Determine the (x, y) coordinate at the center of the cell enclosing the given text.  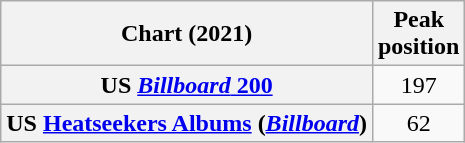
US Billboard 200 (187, 85)
197 (418, 85)
US Heatseekers Albums (Billboard) (187, 123)
62 (418, 123)
Chart (2021) (187, 34)
Peak position (418, 34)
